Search for the cell housing the specified text and yield its [x, y] center coordinate. 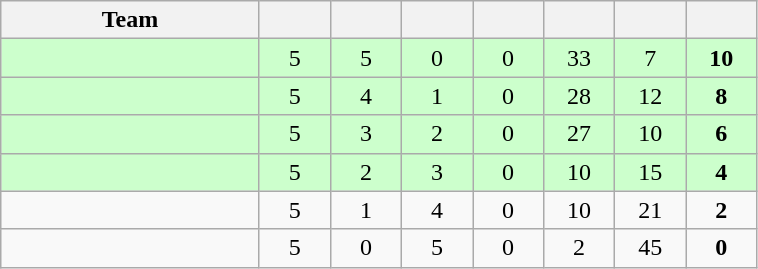
7 [650, 58]
8 [722, 96]
45 [650, 248]
12 [650, 96]
15 [650, 172]
33 [580, 58]
21 [650, 210]
28 [580, 96]
27 [580, 134]
Team [130, 20]
6 [722, 134]
